Return the (x, y) coordinate for the center point of the cell that contains the specified text.  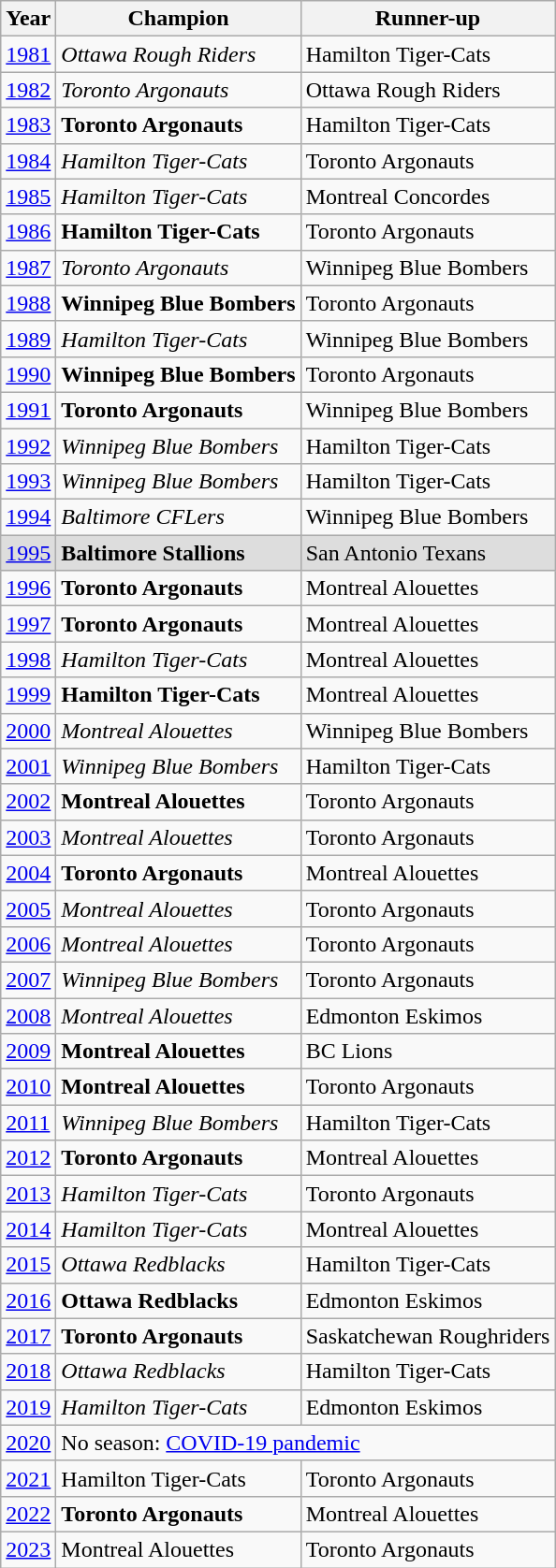
2013 (28, 1194)
2011 (28, 1123)
2019 (28, 1407)
2016 (28, 1300)
2010 (28, 1087)
Champion (178, 19)
2022 (28, 1514)
San Antonio Texans (428, 553)
1986 (28, 232)
1988 (28, 303)
1987 (28, 268)
1996 (28, 588)
2023 (28, 1549)
Baltimore CFLers (178, 517)
2006 (28, 944)
2017 (28, 1336)
Baltimore Stallions (178, 553)
2014 (28, 1229)
2020 (28, 1443)
1989 (28, 339)
2007 (28, 980)
1998 (28, 660)
2004 (28, 873)
1983 (28, 125)
1981 (28, 54)
No season: COVID-19 pandemic (305, 1443)
2008 (28, 1015)
1994 (28, 517)
2005 (28, 908)
1984 (28, 161)
Year (28, 19)
1999 (28, 695)
1997 (28, 624)
1992 (28, 446)
BC Lions (428, 1052)
2003 (28, 837)
2021 (28, 1478)
Runner-up (428, 19)
2000 (28, 731)
1990 (28, 374)
2002 (28, 802)
1995 (28, 553)
2001 (28, 766)
1991 (28, 410)
2015 (28, 1265)
2012 (28, 1158)
1993 (28, 482)
Montreal Concordes (428, 196)
1982 (28, 90)
Saskatchewan Roughriders (428, 1336)
2009 (28, 1052)
2018 (28, 1372)
1985 (28, 196)
